Provide the [X, Y] coordinate of the cell's center where the given text is located.  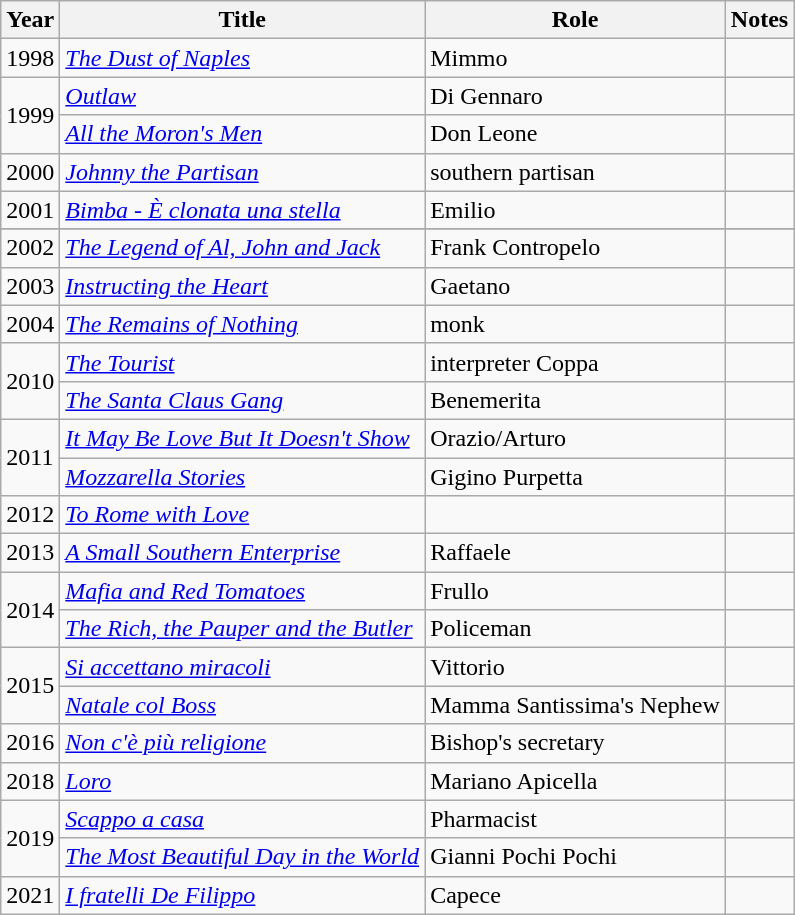
1999 [30, 115]
Notes [759, 20]
Year [30, 20]
To Rome with Love [242, 515]
2018 [30, 781]
monk [576, 324]
Title [242, 20]
Mafia and Red Tomatoes [242, 591]
The Santa Claus Gang [242, 400]
Pharmacist [576, 819]
Gaetano [576, 286]
Capece [576, 895]
2010 [30, 381]
Bishop's secretary [576, 743]
The Most Beautiful Day in the World [242, 857]
Emilio [576, 210]
2000 [30, 172]
Loro [242, 781]
Mozzarella Stories [242, 477]
2015 [30, 686]
Gianni Pochi Pochi [576, 857]
The Legend of Al, John and Jack [242, 248]
Orazio/Arturo [576, 438]
Mariano Apicella [576, 781]
A Small Southern Enterprise [242, 553]
Bimba - È clonata una stella [242, 210]
Benemerita [576, 400]
2002 [30, 248]
1998 [30, 58]
Johnny the Partisan [242, 172]
2001 [30, 210]
interpreter Coppa [576, 362]
2012 [30, 515]
2003 [30, 286]
Non c'è più religione [242, 743]
2004 [30, 324]
Si accettano miracoli [242, 667]
Mimmo [576, 58]
I fratelli De Filippo [242, 895]
Raffaele [576, 553]
The Rich, the Pauper and the Butler [242, 629]
Scappo a casa [242, 819]
The Dust of Naples [242, 58]
Frank Contropelo [576, 248]
Vittorio [576, 667]
southern partisan [576, 172]
2013 [30, 553]
2021 [30, 895]
2014 [30, 610]
Frullo [576, 591]
Natale col Boss [242, 705]
2016 [30, 743]
Outlaw [242, 96]
2019 [30, 838]
Mamma Santissima's Nephew [576, 705]
2011 [30, 457]
Don Leone [576, 134]
The Remains of Nothing [242, 324]
It May Be Love But It Doesn't Show [242, 438]
Di Gennaro [576, 96]
Instructing the Heart [242, 286]
Policeman [576, 629]
All the Moron's Men [242, 134]
The Tourist [242, 362]
Role [576, 20]
Gigino Purpetta [576, 477]
